Detect which cell encompasses the target text, then output its (x, y) center coordinate. 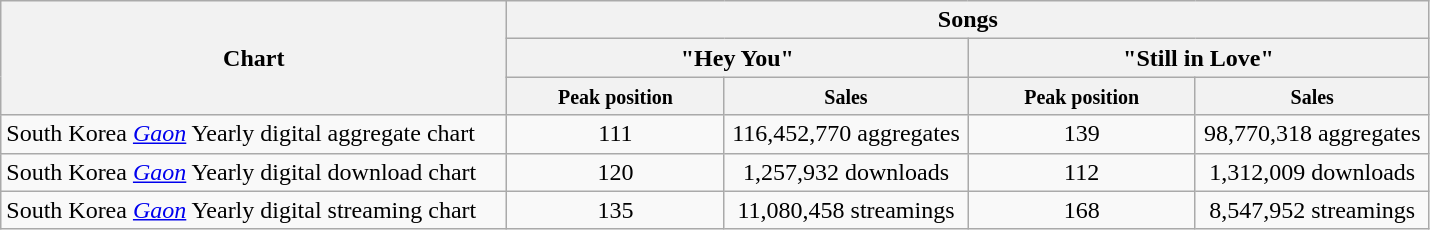
"Still in Love" (1198, 58)
1,257,932 downloads (846, 172)
112 (1082, 172)
111 (616, 134)
South Korea Gaon Yearly digital streaming chart (254, 210)
11,080,458 streamings (846, 210)
Songs (968, 20)
1,312,009 downloads (1312, 172)
168 (1082, 210)
116,452,770 aggregates (846, 134)
South Korea Gaon Yearly digital aggregate chart (254, 134)
Chart (254, 58)
120 (616, 172)
8,547,952 streamings (1312, 210)
135 (616, 210)
98,770,318 aggregates (1312, 134)
South Korea Gaon Yearly digital download chart (254, 172)
139 (1082, 134)
"Hey You" (738, 58)
